For the text-containing cell, return its midpoint in [x, y] coordinate format. 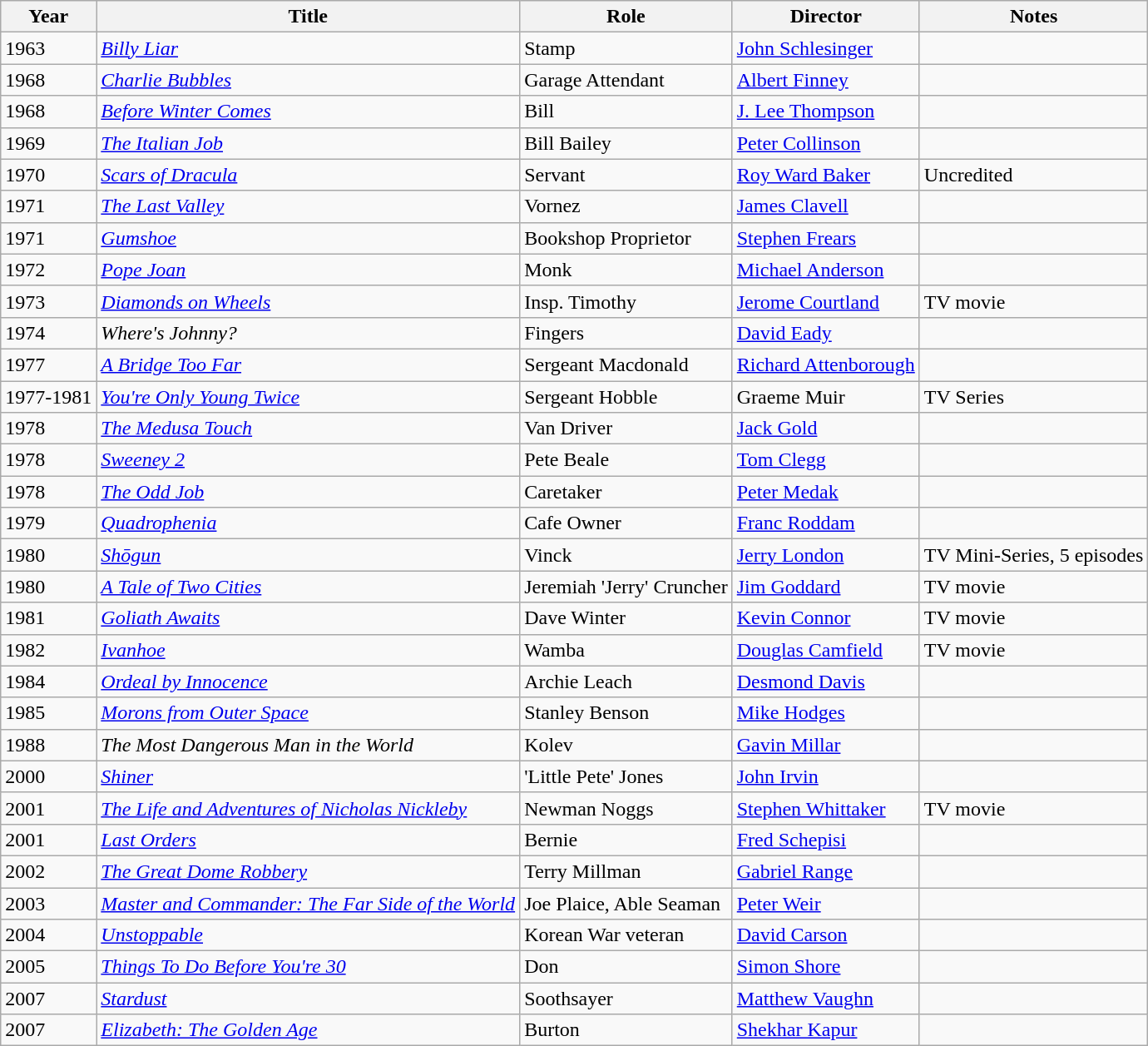
Shekhar Kapur [825, 1030]
2002 [48, 871]
Pete Beale [626, 460]
Jim Goddard [825, 587]
Director [825, 17]
Caretaker [626, 492]
Charlie Bubbles [308, 80]
Servant [626, 175]
Soothsayer [626, 999]
A Bridge Too Far [308, 364]
Unstoppable [308, 935]
1988 [48, 745]
You're Only Young Twice [308, 397]
Billy Liar [308, 48]
J. Lee Thompson [825, 112]
Stamp [626, 48]
Master and Commander: The Far Side of the World [308, 903]
Joe Plaice, Able Seaman [626, 903]
Roy Ward Baker [825, 175]
Vinck [626, 555]
1979 [48, 523]
The Life and Adventures of Nicholas Nickleby [308, 808]
1982 [48, 650]
Bill [626, 112]
1972 [48, 270]
2004 [48, 935]
Diamonds on Wheels [308, 301]
Desmond Davis [825, 682]
Korean War veteran [626, 935]
Uncredited [1033, 175]
Matthew Vaughn [825, 999]
2003 [48, 903]
Kevin Connor [825, 618]
Ivanhoe [308, 650]
Jeremiah 'Jerry' Cruncher [626, 587]
Jerome Courtland [825, 301]
Richard Attenborough [825, 364]
Michael Anderson [825, 270]
John Schlesinger [825, 48]
Scars of Dracula [308, 175]
Pope Joan [308, 270]
The Odd Job [308, 492]
Stephen Whittaker [825, 808]
Graeme Muir [825, 397]
1973 [48, 301]
Simon Shore [825, 967]
Before Winter Comes [308, 112]
Cafe Owner [626, 523]
1963 [48, 48]
Quadrophenia [308, 523]
Stanley Benson [626, 713]
Things To Do Before You're 30 [308, 967]
The Last Valley [308, 206]
John Irvin [825, 776]
Fred Schepisi [825, 840]
Notes [1033, 17]
Kolev [626, 745]
Bookshop Proprietor [626, 238]
Morons from Outer Space [308, 713]
The Most Dangerous Man in the World [308, 745]
1985 [48, 713]
Insp. Timothy [626, 301]
James Clavell [825, 206]
Burton [626, 1030]
Franc Roddam [825, 523]
Sergeant Macdonald [626, 364]
Ordeal by Innocence [308, 682]
Mike Hodges [825, 713]
Sergeant Hobble [626, 397]
Monk [626, 270]
Dave Winter [626, 618]
1969 [48, 143]
Fingers [626, 333]
Terry Millman [626, 871]
Sweeney 2 [308, 460]
Shiner [308, 776]
1981 [48, 618]
Archie Leach [626, 682]
The Great Dome Robbery [308, 871]
Gumshoe [308, 238]
Newman Noggs [626, 808]
1977 [48, 364]
Bernie [626, 840]
Jack Gold [825, 429]
Vornez [626, 206]
1970 [48, 175]
Where's Johnny? [308, 333]
Year [48, 17]
Role [626, 17]
Gabriel Range [825, 871]
Jerry London [825, 555]
Douglas Camfield [825, 650]
Don [626, 967]
Shōgun [308, 555]
1984 [48, 682]
2005 [48, 967]
1977-1981 [48, 397]
Peter Collinson [825, 143]
The Italian Job [308, 143]
Wamba [626, 650]
David Eady [825, 333]
Bill Bailey [626, 143]
A Tale of Two Cities [308, 587]
Gavin Millar [825, 745]
Van Driver [626, 429]
Tom Clegg [825, 460]
Last Orders [308, 840]
Peter Medak [825, 492]
Title [308, 17]
1974 [48, 333]
Albert Finney [825, 80]
TV Series [1033, 397]
Garage Attendant [626, 80]
David Carson [825, 935]
Stephen Frears [825, 238]
Peter Weir [825, 903]
Goliath Awaits [308, 618]
TV Mini-Series, 5 episodes [1033, 555]
Stardust [308, 999]
Elizabeth: The Golden Age [308, 1030]
The Medusa Touch [308, 429]
'Little Pete' Jones [626, 776]
2000 [48, 776]
